Provide the (X, Y) coordinate of the cell's center where the given text is located.  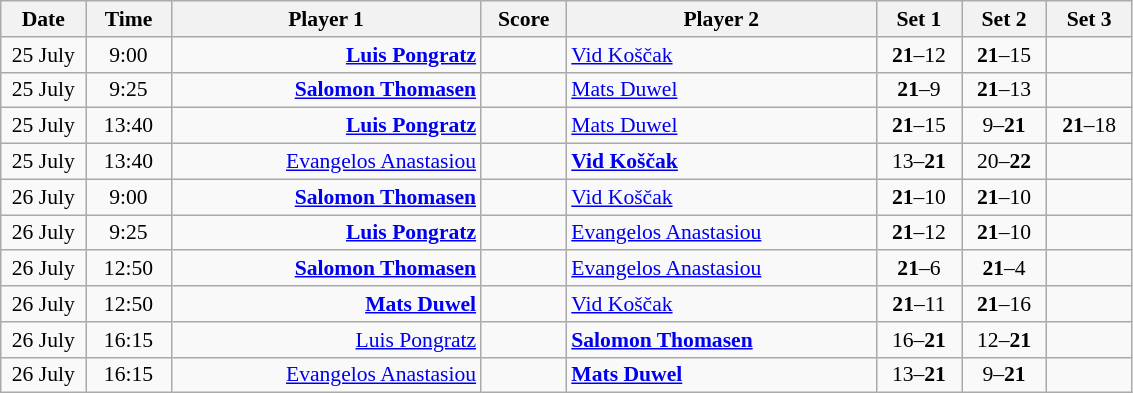
21–11 (918, 304)
21–6 (918, 269)
Set 2 (1004, 19)
Time (128, 19)
Date (44, 19)
21–13 (1004, 90)
20–22 (1004, 162)
Player 1 (326, 19)
Set 3 (1090, 19)
21–18 (1090, 126)
Player 2 (721, 19)
21–4 (1004, 269)
Score (524, 19)
Set 1 (918, 19)
21–9 (918, 90)
16–21 (918, 340)
12–21 (1004, 340)
21–16 (1004, 304)
